Identify which cell holds the provided text, then report its [x, y] central coordinate. 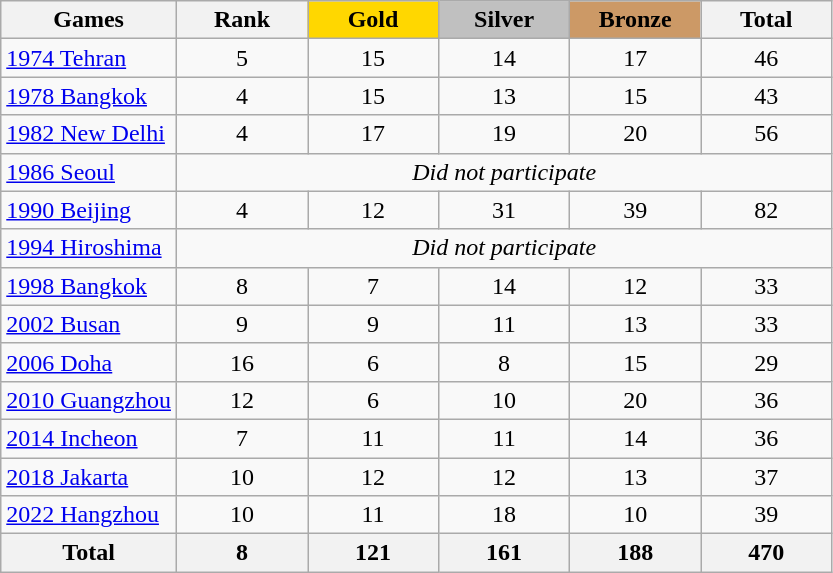
161 [504, 553]
16 [242, 362]
1986 Seoul [89, 172]
Games [89, 20]
2014 Incheon [89, 438]
1998 Bangkok [89, 286]
Gold [374, 20]
82 [766, 210]
Bronze [636, 20]
2018 Jakarta [89, 477]
31 [504, 210]
188 [636, 553]
2002 Busan [89, 324]
2010 Guangzhou [89, 400]
37 [766, 477]
2006 Doha [89, 362]
121 [374, 553]
43 [766, 96]
Silver [504, 20]
46 [766, 58]
29 [766, 362]
1994 Hiroshima [89, 248]
5 [242, 58]
1974 Tehran [89, 58]
19 [504, 134]
470 [766, 553]
56 [766, 134]
18 [504, 515]
1990 Beijing [89, 210]
1978 Bangkok [89, 96]
2022 Hangzhou [89, 515]
Rank [242, 20]
1982 New Delhi [89, 134]
